Provide the [x, y] coordinate of the cell's center where the given text is located.  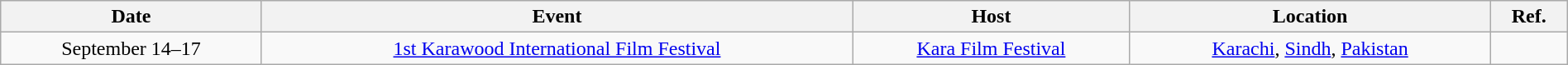
Karachi, Sindh, Pakistan [1310, 48]
1st Karawood International Film Festival [557, 48]
Ref. [1528, 17]
September 14–17 [131, 48]
Date [131, 17]
Kara Film Festival [991, 48]
Location [1310, 17]
Host [991, 17]
Event [557, 17]
